Capture the cell that displays the provided text and extract its [X, Y] central coordinate. 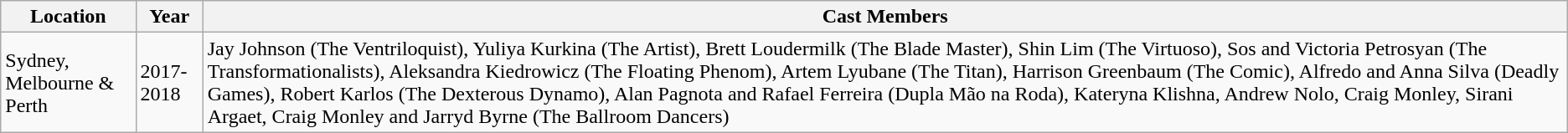
Year [169, 17]
Sydney, Melbourne & Perth [69, 82]
Cast Members [885, 17]
Location [69, 17]
2017-2018 [169, 82]
